Detect which cell encompasses the target text, then output its [x, y] center coordinate. 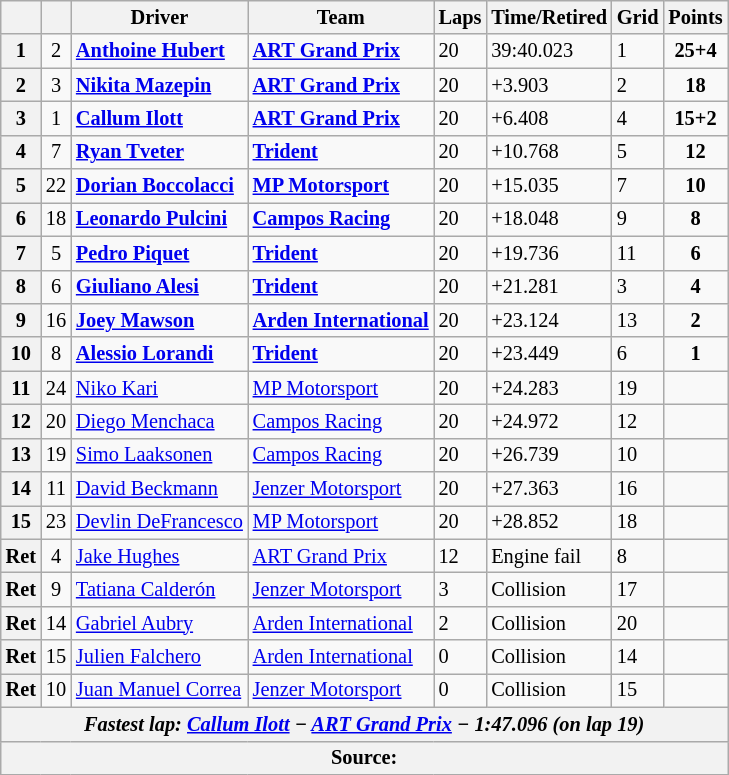
Giuliano Alesi [160, 287]
Niko Kari [160, 388]
+10.768 [549, 152]
+28.852 [549, 522]
Simo Laaksonen [160, 455]
39:40.023 [549, 51]
Jake Hughes [160, 556]
+27.363 [549, 489]
22 [56, 186]
+24.283 [549, 388]
Julien Falchero [160, 657]
+15.035 [549, 186]
+21.281 [549, 287]
Callum Ilott [160, 118]
+19.736 [549, 253]
23 [56, 522]
Alessio Lorandi [160, 354]
Devlin DeFrancesco [160, 522]
Diego Menchaca [160, 421]
Pedro Piquet [160, 253]
Juan Manuel Correa [160, 690]
+6.408 [549, 118]
24 [56, 388]
Tatiana Calderón [160, 589]
+23.449 [549, 354]
+18.048 [549, 219]
+24.972 [549, 421]
Joey Mawson [160, 320]
Driver [160, 17]
Laps [460, 17]
Source: [364, 758]
Fastest lap: Callum Ilott − ART Grand Prix − 1:47.096 (on lap 19) [364, 724]
Time/Retired [549, 17]
Gabriel Aubry [160, 623]
Anthoine Hubert [160, 51]
25+4 [695, 51]
Leonardo Pulcini [160, 219]
+3.903 [549, 85]
15+2 [695, 118]
Points [695, 17]
Engine fail [549, 556]
Grid [638, 17]
Nikita Mazepin [160, 85]
Team [341, 17]
Dorian Boccolacci [160, 186]
Ryan Tveter [160, 152]
David Beckmann [160, 489]
17 [638, 589]
+26.739 [549, 455]
+23.124 [549, 320]
